Scan for the cell matching the given text and deliver its (X, Y) coordinate at center. 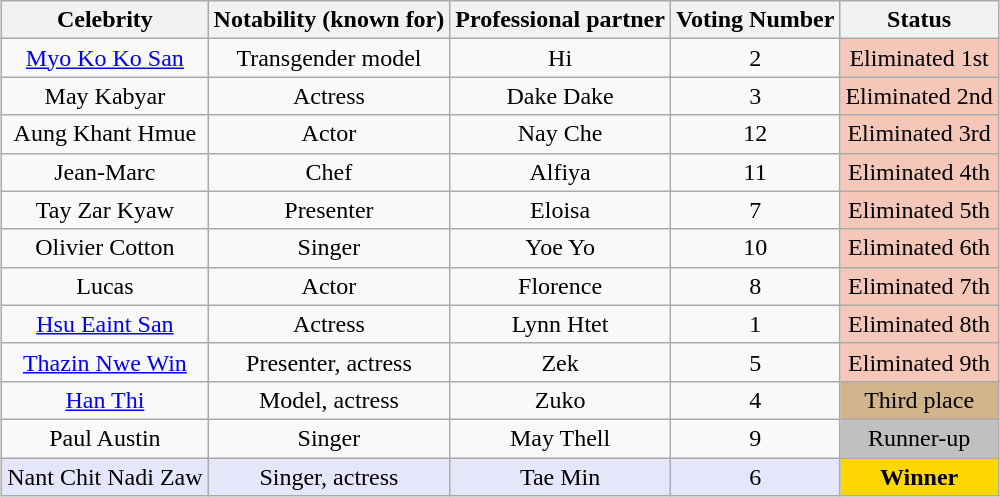
Eliminated 3rd (919, 134)
Transgender model (329, 58)
12 (755, 134)
Aung Khant Hmue (105, 134)
May Thell (560, 438)
Zek (560, 362)
Chef (329, 172)
Model, actress (329, 400)
Eliminated 7th (919, 286)
Lynn Htet (560, 324)
Presenter (329, 210)
Eliminated 8th (919, 324)
Eliminated 4th (919, 172)
Eliminated 9th (919, 362)
Zuko (560, 400)
Florence (560, 286)
Runner-up (919, 438)
Jean-Marc (105, 172)
Third place (919, 400)
Winner (919, 477)
May Kabyar (105, 96)
9 (755, 438)
Tay Zar Kyaw (105, 210)
Myo Ko Ko San (105, 58)
Paul Austin (105, 438)
Notability (known for) (329, 20)
Eloisa (560, 210)
Eliminated 2nd (919, 96)
1 (755, 324)
Nay Che (560, 134)
Presenter, actress (329, 362)
Singer, actress (329, 477)
10 (755, 248)
Voting Number (755, 20)
Thazin Nwe Win (105, 362)
11 (755, 172)
2 (755, 58)
Eliminated 5th (919, 210)
Lucas (105, 286)
Alfiya (560, 172)
4 (755, 400)
Tae Min (560, 477)
Olivier Cotton (105, 248)
Status (919, 20)
5 (755, 362)
Hsu Eaint San (105, 324)
Professional partner (560, 20)
Eliminated 6th (919, 248)
Yoe Yo (560, 248)
8 (755, 286)
6 (755, 477)
Celebrity (105, 20)
7 (755, 210)
Eliminated 1st (919, 58)
Hi (560, 58)
Han Thi (105, 400)
3 (755, 96)
Dake Dake (560, 96)
Nant Chit Nadi Zaw (105, 477)
